Detect which cell encompasses the target text, then output its (x, y) center coordinate. 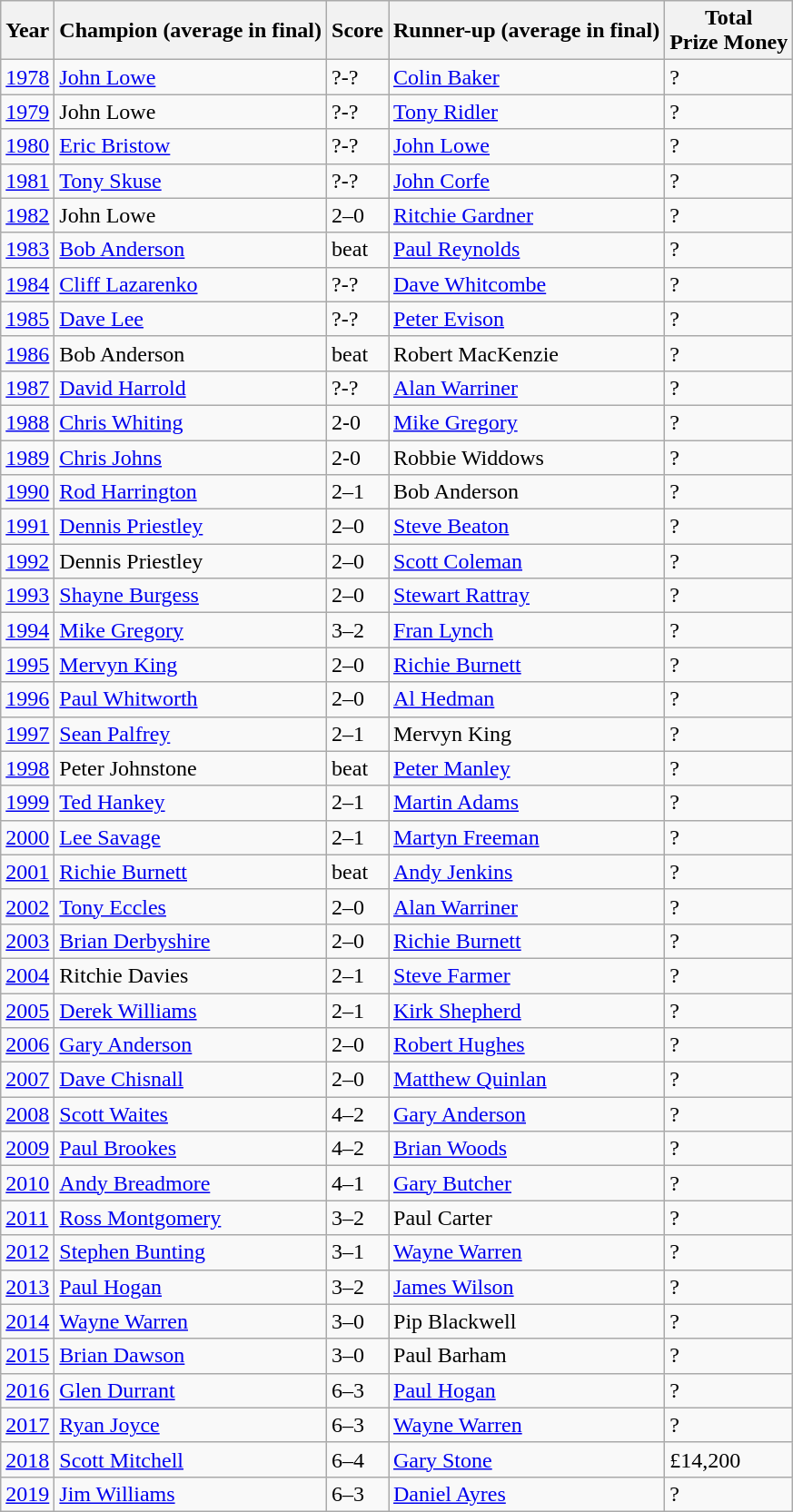
Ted Hankey (191, 803)
1985 (27, 319)
2016 (27, 1390)
Dave Whitcombe (527, 284)
2013 (27, 1287)
Year (27, 31)
2000 (27, 837)
6–4 (358, 1459)
2017 (27, 1425)
£14,200 (729, 1459)
Peter Evison (527, 319)
1978 (27, 77)
James Wilson (527, 1287)
2010 (27, 1183)
1979 (27, 112)
1995 (27, 665)
Ryan Joyce (191, 1425)
1986 (27, 353)
Colin Baker (527, 77)
Tony Ridler (527, 112)
2002 (27, 906)
Rod Harrington (191, 492)
Dave Lee (191, 319)
Ritchie Davies (191, 975)
1991 (27, 527)
Jim Williams (191, 1494)
Eric Bristow (191, 146)
Scott Coleman (527, 561)
Champion (average in final) (191, 31)
Peter Manley (527, 768)
2014 (27, 1321)
Tony Skuse (191, 181)
Ross Montgomery (191, 1218)
Shayne Burgess (191, 596)
Stephen Bunting (191, 1252)
1989 (27, 457)
1994 (27, 630)
Andy Breadmore (191, 1183)
Scott Waites (191, 1114)
2012 (27, 1252)
1996 (27, 699)
Paul Carter (527, 1218)
2019 (27, 1494)
1980 (27, 146)
Al Hedman (527, 699)
1993 (27, 596)
Paul Reynolds (527, 250)
2005 (27, 1011)
Brian Woods (527, 1149)
Paul Brookes (191, 1149)
2001 (27, 872)
Robert MacKenzie (527, 353)
2006 (27, 1045)
2003 (27, 941)
Runner-up (average in final) (527, 31)
Tony Eccles (191, 906)
Steve Beaton (527, 527)
2015 (27, 1356)
Sean Palfrey (191, 734)
Derek Williams (191, 1011)
Lee Savage (191, 837)
Chris Whiting (191, 422)
Paul Barham (527, 1356)
1999 (27, 803)
2007 (27, 1080)
David Harrold (191, 388)
Gary Butcher (527, 1183)
2011 (27, 1218)
Paul Whitworth (191, 699)
2009 (27, 1149)
John Corfe (527, 181)
Kirk Shepherd (527, 1011)
2004 (27, 975)
Dave Chisnall (191, 1080)
Stewart Rattray (527, 596)
1998 (27, 768)
Pip Blackwell (527, 1321)
1982 (27, 215)
1988 (27, 422)
2008 (27, 1114)
Martyn Freeman (527, 837)
2018 (27, 1459)
Cliff Lazarenko (191, 284)
1997 (27, 734)
Robbie Widdows (527, 457)
Daniel Ayres (527, 1494)
Ritchie Gardner (527, 215)
Gary Stone (527, 1459)
Score (358, 31)
Scott Mitchell (191, 1459)
Robert Hughes (527, 1045)
1984 (27, 284)
1990 (27, 492)
Brian Dawson (191, 1356)
Matthew Quinlan (527, 1080)
TotalPrize Money (729, 31)
Andy Jenkins (527, 872)
4–1 (358, 1183)
Martin Adams (527, 803)
Fran Lynch (527, 630)
1983 (27, 250)
1981 (27, 181)
1992 (27, 561)
Glen Durrant (191, 1390)
Peter Johnstone (191, 768)
3–1 (358, 1252)
Steve Farmer (527, 975)
1987 (27, 388)
Brian Derbyshire (191, 941)
Chris Johns (191, 457)
